Return (x, y) of the center of cell containing provided text 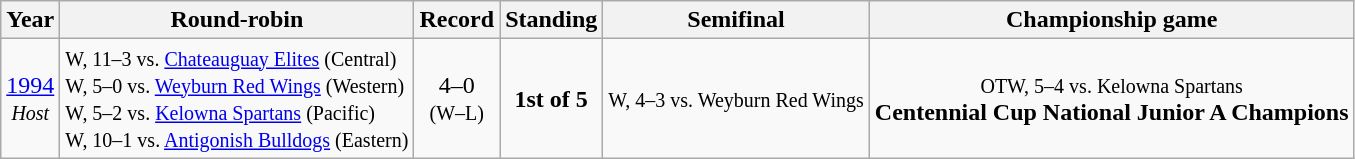
Round-robin (237, 20)
W, 4–3 vs. Weyburn Red Wings (736, 98)
1st of 5 (552, 98)
Record (457, 20)
4–0(W–L) (457, 98)
OTW, 5–4 vs. Kelowna SpartansCentennial Cup National Junior A Champions (1112, 98)
Standing (552, 20)
Semifinal (736, 20)
Year (30, 20)
Championship game (1112, 20)
1994Host (30, 98)
